Capture the cell that displays the provided text and extract its (x, y) central coordinate. 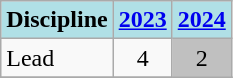
Discipline (57, 20)
Lead (57, 58)
2 (202, 58)
2023 (142, 20)
2024 (202, 20)
4 (142, 58)
